Output the [x, y] coordinate of the center of the cell containing the given text.  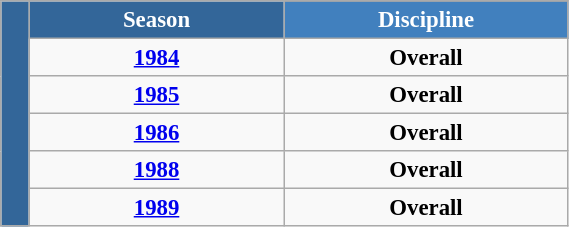
Discipline [426, 20]
Season [156, 20]
1984 [156, 58]
1989 [156, 208]
1988 [156, 170]
1985 [156, 95]
1986 [156, 133]
